Locate the cell with the specified text and output its [X, Y] center coordinate. 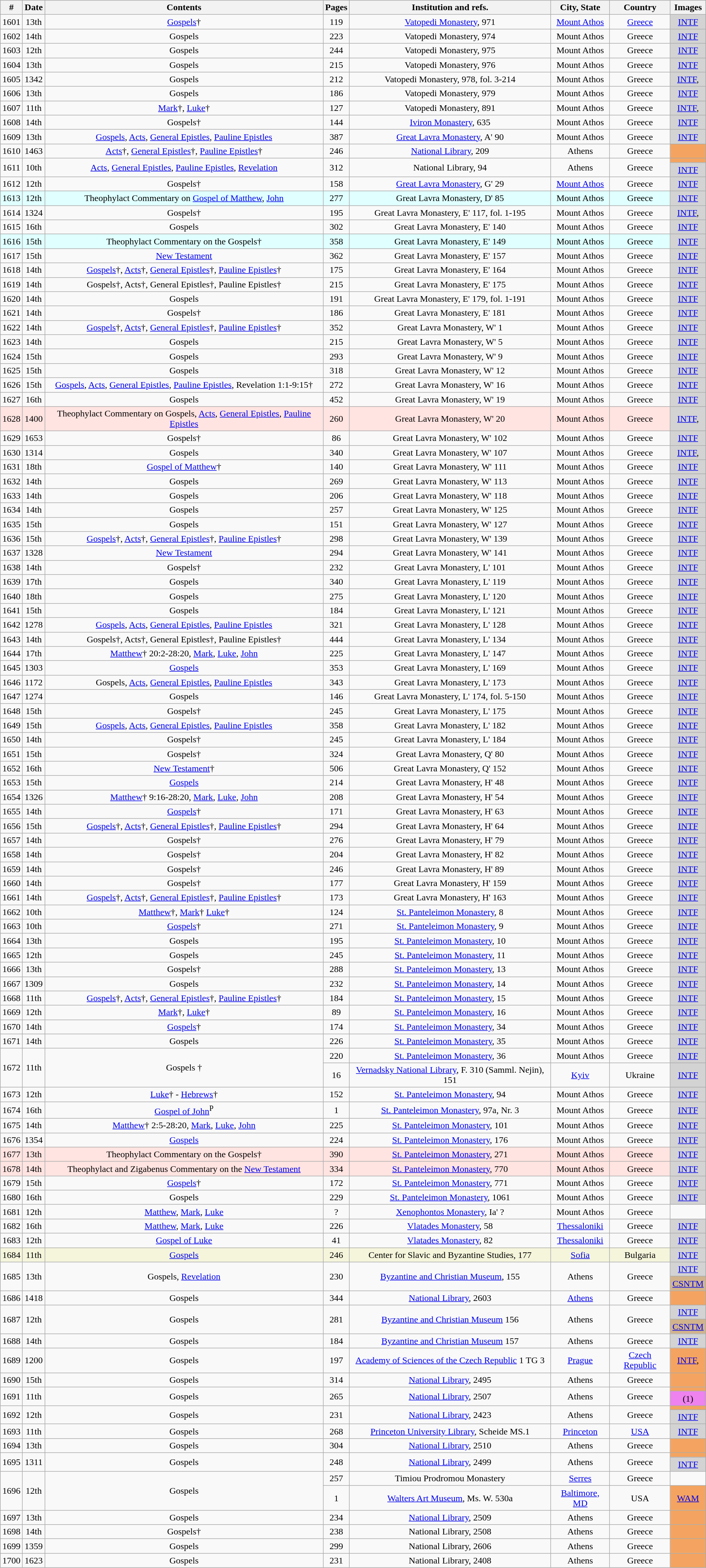
National Library, 2408 [450, 1560]
1656 [11, 826]
1644 [11, 654]
Great Lavra Monastery, L' 173 [450, 682]
140 [336, 467]
146 [336, 697]
158 [336, 184]
Great Lavra Monastery, W' 125 [450, 510]
Great Lavra Monastery, L' 119 [450, 582]
272 [336, 385]
1328 [34, 553]
1641 [11, 610]
Great Lavra Monastery, W' 141 [450, 553]
Gospel of Luke [184, 1241]
298 [336, 539]
Iviron Monastery, 635 [450, 122]
16 [336, 1075]
1662 [11, 912]
1684 [11, 1255]
175 [336, 270]
Great Lavra Monastery, E' 164 [450, 270]
Images [688, 8]
1634 [11, 510]
271 [336, 926]
89 [336, 1012]
1200 [34, 1360]
Great Lavra Monastery, E' 175 [450, 284]
Institution and refs. [450, 8]
Great Lavra Monastery, E' 179, fol. 1-191 [450, 299]
National Library, 2495 [450, 1380]
214 [336, 783]
1632 [11, 481]
Great Lavra Monastery, W' 12 [450, 370]
1679 [11, 1183]
WAM [688, 1498]
1669 [11, 1012]
197 [336, 1360]
St. Panteleimon Monastery, 16 [450, 1012]
Ukraine [640, 1075]
1604 [11, 65]
Great Lavra Monastery, W' 16 [450, 385]
119 [336, 22]
191 [336, 299]
86 [336, 438]
Great Lavra Monastery, H' 159 [450, 883]
1663 [11, 926]
Vatopedi Monastery, 974 [450, 36]
1172 [34, 682]
1602 [11, 36]
Byzantine and Christian Museum 156 [450, 1319]
1326 [34, 797]
St. Panteleimon Monastery, 35 [450, 1041]
Xenophontos Monastery, Ia' ? [450, 1212]
1615 [11, 227]
Center for Slavic and Byzantine Studies, 177 [450, 1255]
St. Panteleimon Monastery, 770 [450, 1169]
334 [336, 1169]
276 [336, 840]
506 [336, 768]
Matthew† 20:2-28:20, Mark, Luke, John [184, 654]
269 [336, 481]
National Library, 209 [450, 151]
324 [336, 754]
1650 [11, 740]
Kyiv [580, 1075]
St. Panteleimon Monastery, 10 [450, 941]
St. Panteleimon Monastery, 13 [450, 969]
Great Lavra Monastery, Q' 80 [450, 754]
Gospel of JohnP [184, 1110]
1648 [11, 711]
314 [336, 1380]
Great Lavra Monastery, E' 149 [450, 241]
230 [336, 1276]
1649 [11, 725]
Great Lavra Monastery, L' 128 [450, 625]
St. Panteleimon Monastery, 176 [450, 1140]
1696 [11, 1491]
St. Panteleimon Monastery, 11 [450, 955]
1643 [11, 639]
1628 [11, 419]
Great Lavra Monastery, E' 157 [450, 256]
Great Lavra Monastery, H' 63 [450, 811]
1636 [11, 539]
1303 [34, 668]
1698 [11, 1532]
# [11, 8]
204 [336, 854]
Matthew† 2:5-28:20, Mark, Luke, John [184, 1126]
St. Panteleimon Monastery, 14 [450, 984]
National Library, 2509 [450, 1517]
1646 [11, 682]
288 [336, 969]
1661 [11, 898]
Great Lavra Monastery, L' 175 [450, 711]
1324 [34, 213]
1359 [34, 1546]
1611 [11, 167]
New Testament† [184, 768]
Theophylact Commentary on Gospels, Acts, General Epistles, Pauline Epistles [184, 419]
Great Lavra Monastery, H' 64 [450, 826]
318 [336, 370]
Luke† - Hebrews† [184, 1094]
Great Lavra Monastery, A' 90 [450, 137]
1647 [11, 697]
1655 [11, 811]
Vernadsky National Library, F. 310 (Samml. Nejin), 151 [450, 1075]
173 [336, 898]
1678 [11, 1169]
321 [336, 625]
Great Lavra Monastery, W' 102 [450, 438]
277 [336, 198]
Matthew†, Mark† Luke† [184, 912]
Great Lavra Monastery, W' 20 [450, 419]
Vatopedi Monastery, 971 [450, 22]
353 [336, 668]
Princeton University Library, Scheide MS.1 [450, 1431]
1625 [11, 370]
127 [336, 108]
Great Lavra Monastery, E' 117, fol. 1-195 [450, 213]
1311 [34, 1462]
St. Panteleimon Monastery, 34 [450, 1027]
1640 [11, 596]
Theophylact and Zigabenus Commentary on the New Testament [184, 1169]
Gospels, Acts, General Epistles, Pauline Epistles, Revelation 1:1-9:15† [184, 385]
206 [336, 496]
Baltimore, MD [580, 1498]
302 [336, 227]
1685 [11, 1276]
1624 [11, 356]
1654 [11, 797]
1605 [11, 79]
Prague [580, 1360]
1639 [11, 582]
1601 [11, 22]
1695 [11, 1462]
1686 [11, 1298]
National Library, 2510 [450, 1445]
1694 [11, 1445]
Vatopedi Monastery, 979 [450, 94]
(1) [688, 1398]
Vatopedi Monastery, 975 [450, 51]
St. Panteleimon Monastery, 1061 [450, 1197]
Great Lavra Monastery, W' 139 [450, 539]
224 [336, 1140]
Great Lavra Monastery, W' 118 [450, 496]
1672 [11, 1067]
National Library, 94 [450, 167]
244 [336, 51]
1700 [11, 1560]
St. Panteleimon Monastery, 97a, Nr. 3 [450, 1110]
Great Lavra Monastery, L' 174, fol. 5-150 [450, 697]
Vatopedi Monastery, 891 [450, 108]
Timiou Prodromou Monastery [450, 1479]
Country [640, 8]
212 [336, 79]
St. Panteleimon Monastery, 94 [450, 1094]
Princeton [580, 1431]
1633 [11, 496]
1400 [34, 419]
1617 [11, 256]
Great Lavra Monastery, H' 82 [450, 854]
Matthew† 9:16-28:20, Mark, Luke, John [184, 797]
387 [336, 137]
Great Lavra Monastery, G' 29 [450, 184]
1677 [11, 1154]
Great Lavra Monastery, W' 5 [450, 342]
1309 [34, 984]
1642 [11, 625]
1664 [11, 941]
1682 [11, 1226]
1658 [11, 854]
Great Lavra Monastery, H' 163 [450, 898]
Gospels, Revelation [184, 1276]
1665 [11, 955]
Great Lavra Monastery, W' 111 [450, 467]
312 [336, 167]
Great Lavra Monastery, H' 79 [450, 840]
Great Lavra Monastery, E' 140 [450, 227]
1616 [11, 241]
223 [336, 36]
1657 [11, 840]
Great Lavra Monastery, W' 9 [450, 356]
1668 [11, 998]
1680 [11, 1197]
1699 [11, 1546]
172 [336, 1183]
293 [336, 356]
Walters Art Museum, Ms. W. 530a [450, 1498]
1660 [11, 883]
1620 [11, 299]
1671 [11, 1041]
1614 [11, 213]
1627 [11, 399]
1692 [11, 1414]
343 [336, 682]
National Library, 2603 [450, 1298]
1418 [34, 1298]
265 [336, 1396]
St. Panteleimon Monastery, 271 [450, 1154]
238 [336, 1532]
Byzantine and Christian Museum, 155 [450, 1276]
Sofia [580, 1255]
304 [336, 1445]
Vatopedi Monastery, 976 [450, 65]
248 [336, 1462]
1676 [11, 1140]
1667 [11, 984]
Great Lavra Monastery, W' 107 [450, 453]
1683 [11, 1241]
St. Panteleimon Monastery, 9 [450, 926]
352 [336, 327]
1697 [11, 1517]
Serres [580, 1479]
1603 [11, 51]
1342 [34, 79]
1621 [11, 313]
344 [336, 1298]
234 [336, 1517]
1635 [11, 524]
1659 [11, 869]
444 [336, 639]
Czech Republic [640, 1360]
1688 [11, 1341]
151 [336, 524]
Great Lavra Monastery, L' 120 [450, 596]
Bulgaria [640, 1255]
152 [336, 1094]
Great Lavra Monastery, W' 19 [450, 399]
1626 [11, 385]
Great Lavra Monastery, L' 134 [450, 639]
1278 [34, 625]
41 [336, 1241]
1622 [11, 327]
1638 [11, 567]
St. Panteleimon Monastery, 36 [450, 1055]
1612 [11, 184]
St. Panteleimon Monastery, 15 [450, 998]
171 [336, 811]
1670 [11, 1027]
Acts, General Epistles, Pauline Epistles, Revelation [184, 167]
1629 [11, 438]
362 [336, 256]
1274 [34, 697]
Date [34, 8]
220 [336, 1055]
1689 [11, 1360]
1652 [11, 768]
Great Lavra Monastery, L' 182 [450, 725]
1673 [11, 1094]
1637 [11, 553]
1687 [11, 1319]
1609 [11, 137]
St. Panteleimon Monastery, 771 [450, 1183]
1675 [11, 1126]
124 [336, 912]
Great Lavra Monastery, H' 48 [450, 783]
National Library, 2423 [450, 1414]
1631 [11, 467]
Great Lavra Monastery, L' 101 [450, 567]
1651 [11, 754]
Great Lavra Monastery, W' 127 [450, 524]
1674 [11, 1110]
1354 [34, 1140]
1645 [11, 668]
Great Lavra Monastery, L' 169 [450, 668]
Great Lavra Monastery, L' 147 [450, 654]
Gospel of Matthew† [184, 467]
275 [336, 596]
Great Lavra Monastery, L' 121 [450, 610]
299 [336, 1546]
452 [336, 399]
1606 [11, 94]
St. Panteleimon Monastery, 8 [450, 912]
Acts†, General Epistles†, Pauline Epistles† [184, 151]
174 [336, 1027]
1463 [34, 151]
St. Panteleimon Monastery, 101 [450, 1126]
390 [336, 1154]
Great Lavra Monastery, H' 54 [450, 797]
1691 [11, 1396]
Vlatades Monastery, 58 [450, 1226]
Great Lavra Monastery, W' 113 [450, 481]
Vatopedi Monastery, 978, fol. 3-214 [450, 79]
144 [336, 122]
1693 [11, 1431]
229 [336, 1197]
Great Lavra Monastery, H' 89 [450, 869]
Academy of Sciences of the Czech Republic 1 TG 3 [450, 1360]
1608 [11, 122]
1619 [11, 284]
City, State [580, 8]
Great Lavra Monastery, Q' 152 [450, 768]
National Library, 2507 [450, 1396]
177 [336, 883]
1607 [11, 108]
National Library, 2499 [450, 1462]
1666 [11, 969]
1630 [11, 453]
Great Lavra Monastery, E' 181 [450, 313]
National Library, 2606 [450, 1546]
208 [336, 797]
Great Lavra Monastery, W' 1 [450, 327]
Gospels † [184, 1067]
281 [336, 1319]
260 [336, 419]
1618 [11, 270]
Great Lavra Monastery, D' 85 [450, 198]
268 [336, 1431]
1681 [11, 1212]
Contents [184, 8]
Vlatades Monastery, 82 [450, 1241]
1314 [34, 453]
1613 [11, 198]
National Library, 2508 [450, 1532]
1690 [11, 1380]
? [336, 1212]
Byzantine and Christian Museum 157 [450, 1341]
Theophylact Commentary on Gospel of Matthew, John [184, 198]
Pages [336, 8]
Great Lavra Monastery, L' 184 [450, 740]
1610 [11, 151]
